Scan for the cell matching the given text and deliver its [X, Y] coordinate at center. 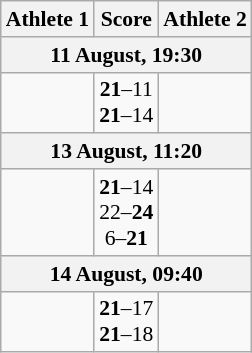
13 August, 11:20 [126, 152]
14 August, 09:40 [126, 274]
Athlete 1 [48, 19]
Athlete 2 [204, 19]
Score [126, 19]
21–1422–246–21 [126, 212]
21–1721–18 [126, 322]
21–1121–14 [126, 102]
11 August, 19:30 [126, 55]
